Extract the (x, y) coordinate from the center of the cell holding the provided text.  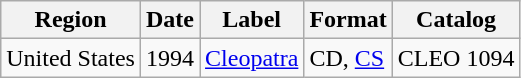
United States (71, 58)
1994 (170, 58)
CLEO 1094 (456, 58)
Label (252, 20)
CD, CS (348, 58)
Region (71, 20)
Format (348, 20)
Date (170, 20)
Cleopatra (252, 58)
Catalog (456, 20)
